Extract the (X, Y) coordinate from the center of the cell holding the provided text.  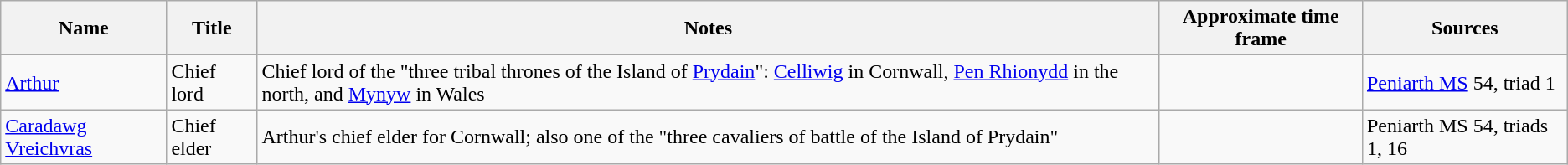
Peniarth MS 54, triads 1, 16 (1464, 137)
Peniarth MS 54, triad 1 (1464, 82)
Arthur (84, 82)
Chief elder (212, 137)
Chief lord of the "three tribal thrones of the Island of Prydain": Celliwig in Cornwall, Pen Rhionydd in the north, and Mynyw in Wales (709, 82)
Name (84, 28)
Sources (1464, 28)
Approximate time frame (1261, 28)
Chief lord (212, 82)
Caradawg Vreichvras (84, 137)
Arthur's chief elder for Cornwall; also one of the "three cavaliers of battle of the Island of Prydain" (709, 137)
Notes (709, 28)
Title (212, 28)
